Return the [x, y] coordinate for the center point of the cell that contains the specified text.  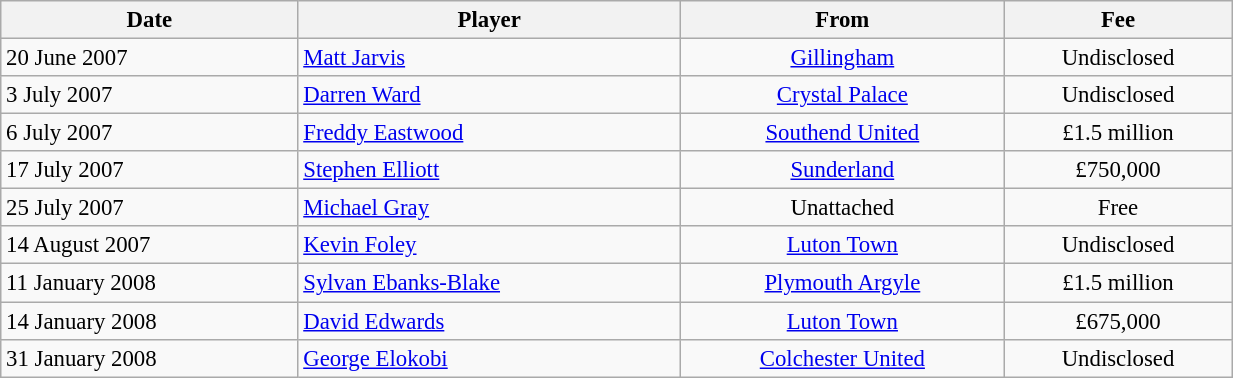
25 July 2007 [150, 208]
Michael Gray [489, 208]
From [842, 20]
6 July 2007 [150, 133]
£750,000 [1118, 170]
George Elokobi [489, 358]
Matt Jarvis [489, 58]
David Edwards [489, 321]
Darren Ward [489, 95]
Free [1118, 208]
17 July 2007 [150, 170]
31 January 2008 [150, 358]
3 July 2007 [150, 95]
Unattached [842, 208]
Plymouth Argyle [842, 283]
Gillingham [842, 58]
14 August 2007 [150, 245]
Stephen Elliott [489, 170]
Sylvan Ebanks-Blake [489, 283]
11 January 2008 [150, 283]
14 January 2008 [150, 321]
Southend United [842, 133]
£675,000 [1118, 321]
20 June 2007 [150, 58]
Colchester United [842, 358]
Freddy Eastwood [489, 133]
Kevin Foley [489, 245]
Date [150, 20]
Sunderland [842, 170]
Player [489, 20]
Crystal Palace [842, 95]
Fee [1118, 20]
